From the cell containing the given text, extract its center point as (X, Y) coordinate. 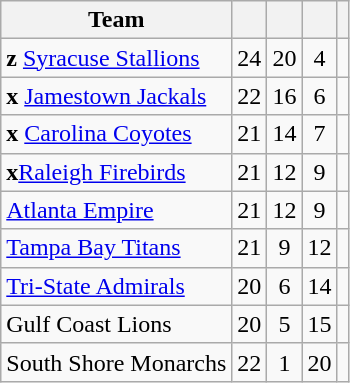
5 (284, 324)
4 (320, 58)
Atlanta Empire (116, 210)
15 (320, 324)
z Syracuse Stallions (116, 58)
South Shore Monarchs (116, 362)
Team (116, 20)
Gulf Coast Lions (116, 324)
xRaleigh Firebirds (116, 172)
1 (284, 362)
7 (320, 134)
x Jamestown Jackals (116, 96)
Tri-State Admirals (116, 286)
Tampa Bay Titans (116, 248)
x Carolina Coyotes (116, 134)
16 (284, 96)
24 (250, 58)
